Locate the cell with the specified text and output its [x, y] center coordinate. 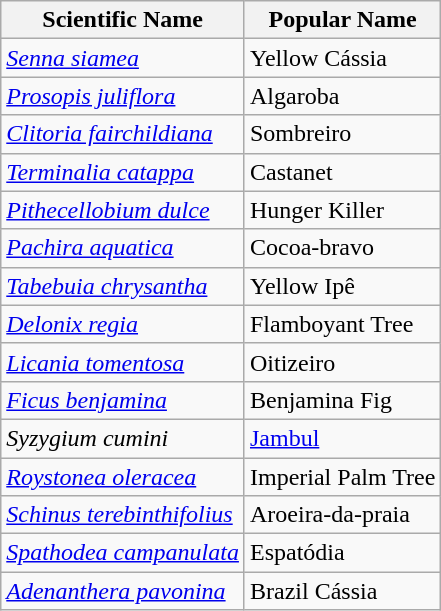
Roystonea oleracea [123, 477]
Imperial Palm Tree [342, 477]
Licania tomentosa [123, 362]
Jambul [342, 438]
Pachira aquatica [123, 248]
Terminalia catappa [123, 172]
Yellow Ipê [342, 286]
Algaroba [342, 96]
Syzygium cumini [123, 438]
Schinus terebinthifolius [123, 515]
Delonix regia [123, 324]
Cocoa-bravo [342, 248]
Brazil Cássia [342, 591]
Flamboyant Tree [342, 324]
Popular Name [342, 20]
Adenanthera pavonina [123, 591]
Aroeira-da-praia [342, 515]
Tabebuia chrysantha [123, 286]
Hunger Killer [342, 210]
Spathodea campanulata [123, 553]
Oitizeiro [342, 362]
Senna siamea [123, 58]
Ficus benjamina [123, 400]
Clitoria fairchildiana [123, 134]
Castanet [342, 172]
Sombreiro [342, 134]
Scientific Name [123, 20]
Espatódia [342, 553]
Pithecellobium dulce [123, 210]
Yellow Cássia [342, 58]
Benjamina Fig [342, 400]
Prosopis juliflora [123, 96]
